Return (X, Y) of the center of cell containing provided text 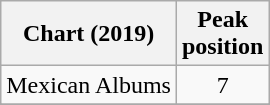
Mexican Albums (89, 85)
Peakposition (222, 34)
Chart (2019) (89, 34)
7 (222, 85)
